Return the (x, y) coordinate for the center point of the cell that contains the specified text.  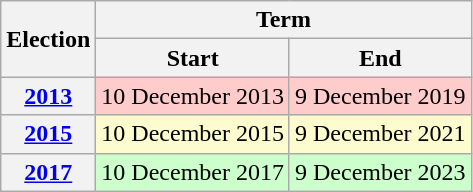
10 December 2017 (193, 172)
Term (284, 20)
9 December 2021 (380, 134)
Start (193, 58)
9 December 2019 (380, 96)
Election (48, 39)
9 December 2023 (380, 172)
10 December 2013 (193, 96)
10 December 2015 (193, 134)
2015 (48, 134)
End (380, 58)
2017 (48, 172)
2013 (48, 96)
